Return (X, Y) of the center of cell containing provided text 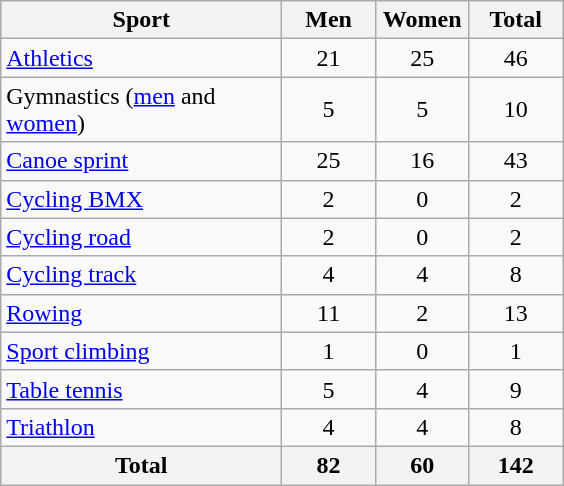
Women (422, 20)
60 (422, 465)
43 (516, 161)
Cycling track (142, 275)
Cycling road (142, 237)
Triathlon (142, 427)
13 (516, 313)
46 (516, 58)
10 (516, 110)
Cycling BMX (142, 199)
Men (329, 20)
11 (329, 313)
82 (329, 465)
16 (422, 161)
Rowing (142, 313)
9 (516, 389)
Canoe sprint (142, 161)
Table tennis (142, 389)
142 (516, 465)
21 (329, 58)
Sport climbing (142, 351)
Sport (142, 20)
Athletics (142, 58)
Gymnastics (men and women) (142, 110)
